Output the (x, y) coordinate of the center of the cell containing the given text.  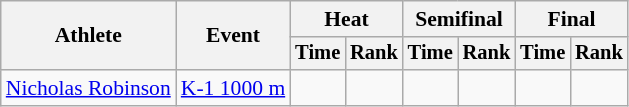
Heat (346, 19)
Final (571, 19)
Semifinal (459, 19)
Event (233, 36)
K-1 1000 m (233, 88)
Nicholas Robinson (88, 88)
Athlete (88, 36)
